Identify which cell holds the provided text, then report its (x, y) central coordinate. 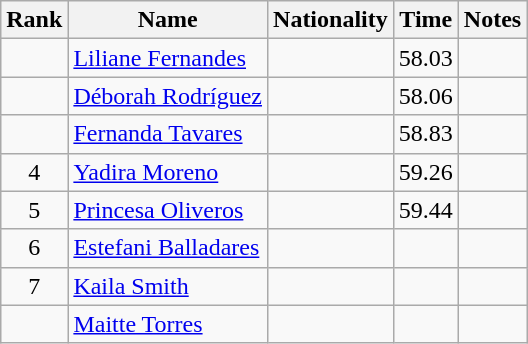
7 (34, 286)
Nationality (331, 20)
Kaila Smith (168, 286)
Time (426, 20)
Princesa Oliveros (168, 210)
6 (34, 248)
Fernanda Tavares (168, 134)
59.26 (426, 172)
58.83 (426, 134)
Yadira Moreno (168, 172)
4 (34, 172)
58.03 (426, 58)
Notes (492, 20)
5 (34, 210)
Liliane Fernandes (168, 58)
Rank (34, 20)
Déborah Rodríguez (168, 96)
Estefani Balladares (168, 248)
58.06 (426, 96)
Maitte Torres (168, 324)
59.44 (426, 210)
Name (168, 20)
